Locate the cell with the specified text and output its [X, Y] center coordinate. 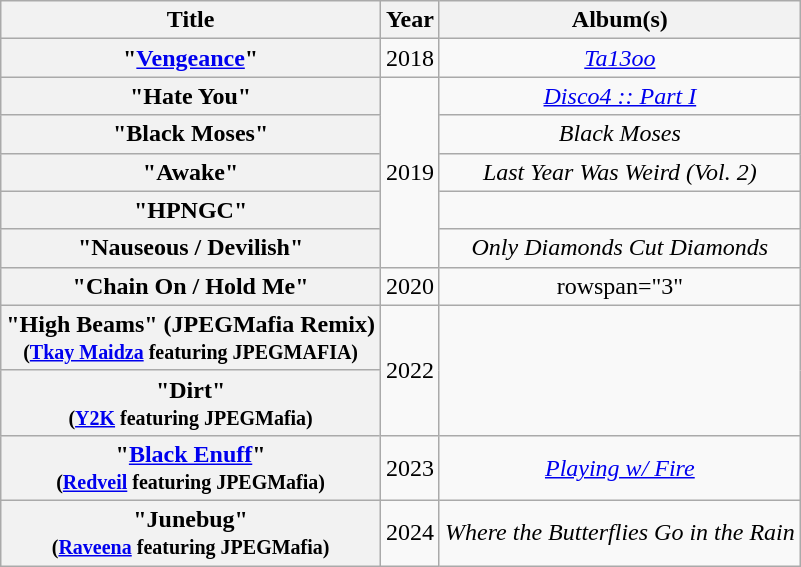
"Hate You" [191, 96]
"Junebug"(Raveena featuring JPEGMafia) [191, 532]
"HPNGC" [191, 210]
"Black Moses" [191, 134]
Last Year Was Weird (Vol. 2) [620, 172]
Only Diamonds Cut Diamonds [620, 248]
2020 [410, 286]
"Nauseous / Devilish" [191, 248]
Title [191, 20]
2019 [410, 172]
rowspan="3" [620, 286]
"Chain On / Hold Me" [191, 286]
"Awake" [191, 172]
2023 [410, 468]
"Dirt"(Y2K featuring JPEGMafia) [191, 402]
Ta13oo [620, 58]
Black Moses [620, 134]
"Black Enuff"(Redveil featuring JPEGMafia) [191, 468]
Where the Butterflies Go in the Rain [620, 532]
2022 [410, 370]
Year [410, 20]
Playing w/ Fire [620, 468]
"Vengeance" [191, 58]
Album(s) [620, 20]
2024 [410, 532]
"High Beams" (JPEGMafia Remix)(Tkay Maidza featuring JPEGMAFIA) [191, 338]
Disco4 :: Part I [620, 96]
2018 [410, 58]
